Return the (X, Y) coordinate for the center point of the cell that contains the specified text.  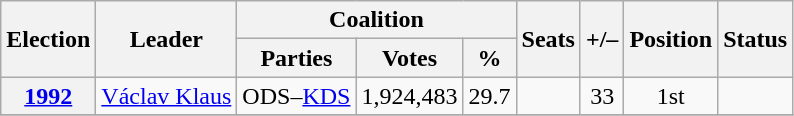
Leader (166, 39)
Václav Klaus (166, 96)
ODS–KDS (296, 96)
Position (671, 39)
1,924,483 (410, 96)
29.7 (490, 96)
1st (671, 96)
Votes (410, 58)
Coalition (376, 20)
% (490, 58)
Seats (548, 39)
1992 (48, 96)
Status (756, 39)
33 (602, 96)
Parties (296, 58)
Election (48, 39)
+/– (602, 39)
